Return [x, y] of the center of cell containing provided text 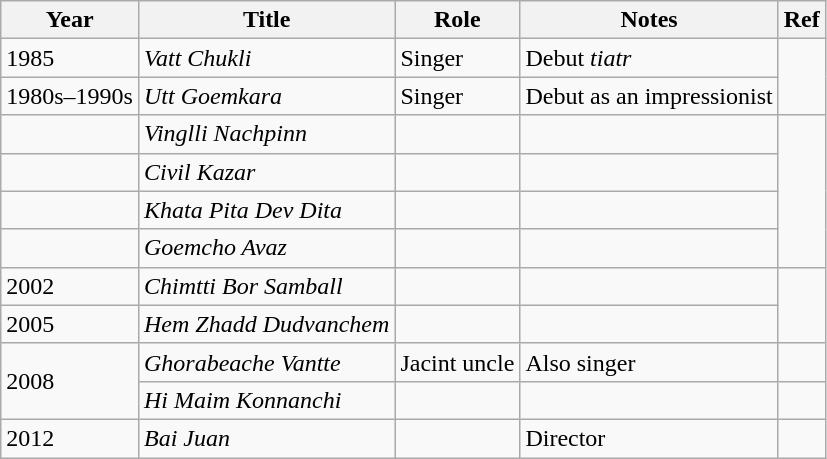
2005 [70, 324]
Year [70, 20]
Debut as an impressionist [649, 96]
Vinglli Nachpinn [266, 134]
Director [649, 438]
2008 [70, 381]
Vatt Chukli [266, 58]
Goemcho Avaz [266, 248]
1985 [70, 58]
Bai Juan [266, 438]
Ghorabeache Vantte [266, 362]
Ref [802, 20]
Debut tiatr [649, 58]
Civil Kazar [266, 172]
2012 [70, 438]
Notes [649, 20]
1980s–1990s [70, 96]
Role [458, 20]
2002 [70, 286]
Utt Goemkara [266, 96]
Jacint uncle [458, 362]
Title [266, 20]
Hem Zhadd Dudvanchem [266, 324]
Chimtti Bor Samball [266, 286]
Hi Maim Konnanchi [266, 400]
Khata Pita Dev Dita [266, 210]
Also singer [649, 362]
